Determine the [x, y] coordinate at the center of the cell enclosing the given text.  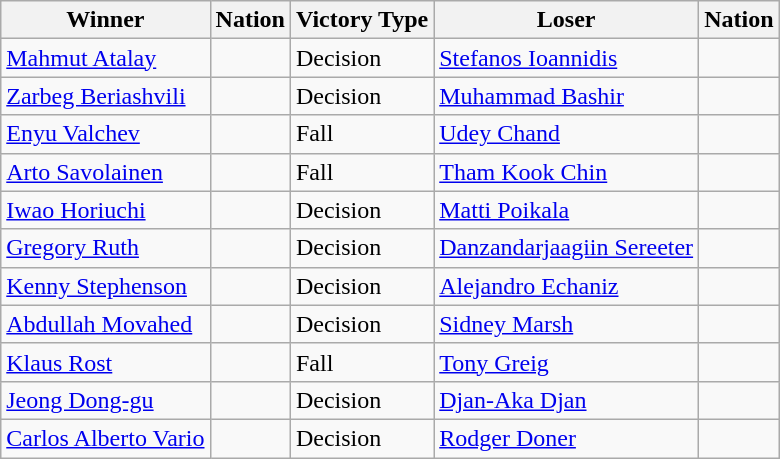
Jeong Dong-gu [106, 400]
Loser [566, 20]
Alejandro Echaniz [566, 286]
Udey Chand [566, 134]
Matti Poikala [566, 210]
Arto Savolainen [106, 172]
Danzandarjaagiin Sereeter [566, 248]
Tham Kook Chin [566, 172]
Klaus Rost [106, 362]
Carlos Alberto Vario [106, 438]
Abdullah Movahed [106, 324]
Muhammad Bashir [566, 96]
Winner [106, 20]
Stefanos Ioannidis [566, 58]
Victory Type [362, 20]
Kenny Stephenson [106, 286]
Zarbeg Beriashvili [106, 96]
Enyu Valchev [106, 134]
Djan-Aka Djan [566, 400]
Mahmut Atalay [106, 58]
Sidney Marsh [566, 324]
Tony Greig [566, 362]
Iwao Horiuchi [106, 210]
Gregory Ruth [106, 248]
Rodger Doner [566, 438]
